Provide the [x, y] coordinate of the cell's center where the given text is located.  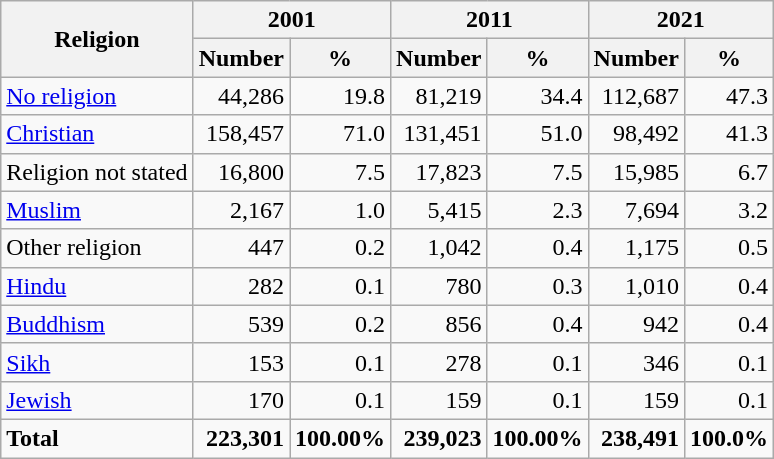
170 [241, 400]
Muslim [97, 210]
2,167 [241, 210]
1,010 [636, 286]
282 [241, 286]
856 [439, 324]
98,492 [636, 134]
15,985 [636, 172]
81,219 [439, 96]
71.0 [340, 134]
41.3 [728, 134]
16,800 [241, 172]
158,457 [241, 134]
112,687 [636, 96]
539 [241, 324]
Religion not stated [97, 172]
17,823 [439, 172]
447 [241, 248]
0.5 [728, 248]
238,491 [636, 438]
942 [636, 324]
Jewish [97, 400]
44,286 [241, 96]
Buddhism [97, 324]
2.3 [538, 210]
1,042 [439, 248]
34.4 [538, 96]
Christian [97, 134]
153 [241, 362]
Religion [97, 39]
100.0% [728, 438]
2011 [490, 20]
47.3 [728, 96]
19.8 [340, 96]
3.2 [728, 210]
Total [97, 438]
131,451 [439, 134]
6.7 [728, 172]
7,694 [636, 210]
780 [439, 286]
346 [636, 362]
1,175 [636, 248]
2001 [292, 20]
51.0 [538, 134]
223,301 [241, 438]
Other religion [97, 248]
278 [439, 362]
No religion [97, 96]
2021 [680, 20]
Sikh [97, 362]
0.3 [538, 286]
Hindu [97, 286]
1.0 [340, 210]
5,415 [439, 210]
239,023 [439, 438]
